Output the (X, Y) coordinate of the center of the cell containing the given text.  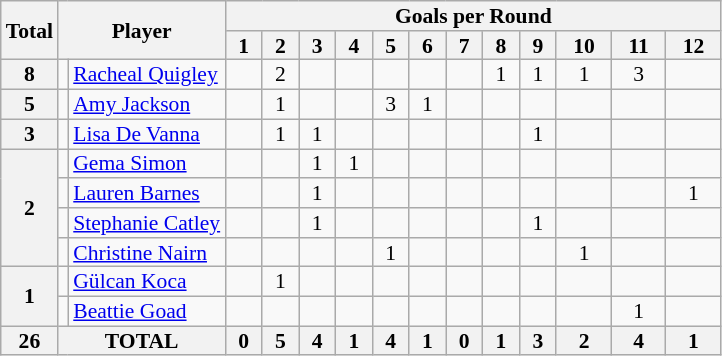
Lauren Barnes (146, 193)
TOTAL (142, 341)
Beattie Goad (146, 312)
Gema Simon (146, 164)
10 (584, 46)
6 (428, 46)
Gülcan Koca (146, 282)
Player (142, 30)
12 (694, 46)
26 (30, 341)
11 (639, 46)
Christine Nairn (146, 253)
Amy Jackson (146, 105)
Lisa De Vanna (146, 134)
9 (538, 46)
7 (464, 46)
Total (30, 30)
Goals per Round (473, 16)
Stephanie Catley (146, 223)
Racheal Quigley (146, 75)
